Provide the (x, y) coordinate of the cell's center where the given text is located.  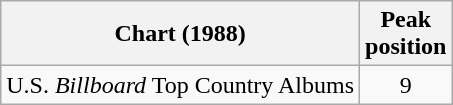
Chart (1988) (180, 34)
9 (406, 85)
U.S. Billboard Top Country Albums (180, 85)
Peakposition (406, 34)
